For the text-containing cell, return its midpoint in [X, Y] coordinate format. 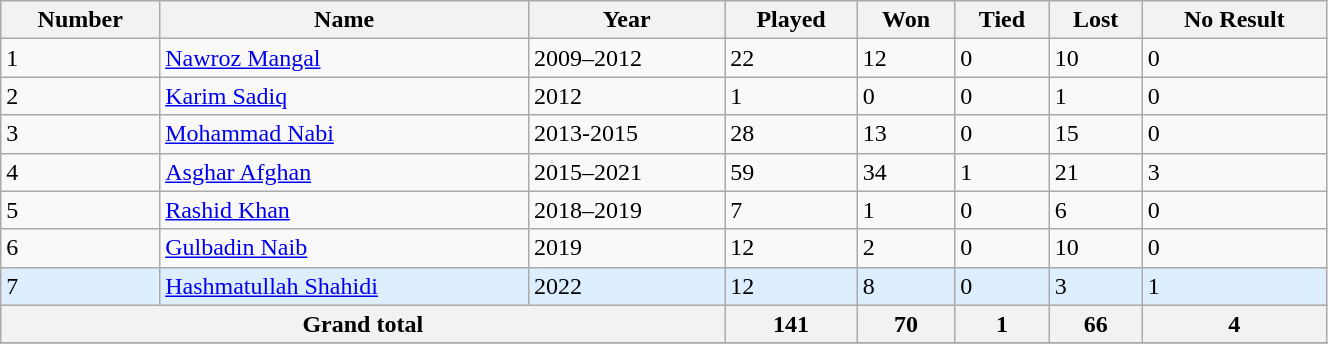
59 [792, 172]
15 [1096, 134]
5 [80, 210]
2018–2019 [626, 210]
13 [906, 134]
Lost [1096, 20]
2012 [626, 96]
28 [792, 134]
2009–2012 [626, 58]
Name [344, 20]
Karim Sadiq [344, 96]
Mohammad Nabi [344, 134]
Grand total [363, 324]
2013-2015 [626, 134]
66 [1096, 324]
Nawroz Mangal [344, 58]
70 [906, 324]
34 [906, 172]
Year [626, 20]
141 [792, 324]
Asghar Afghan [344, 172]
22 [792, 58]
2022 [626, 286]
Tied [1002, 20]
Rashid Khan [344, 210]
2015–2021 [626, 172]
Played [792, 20]
21 [1096, 172]
Number [80, 20]
2019 [626, 248]
8 [906, 286]
Hashmatullah Shahidi [344, 286]
No Result [1234, 20]
Gulbadin Naib [344, 248]
Won [906, 20]
